Capture the cell that displays the provided text and extract its (X, Y) central coordinate. 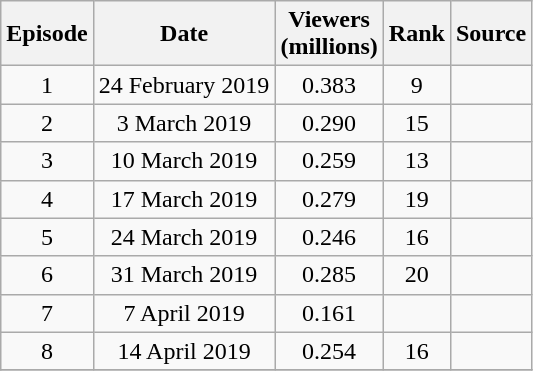
Episode (47, 34)
14 April 2019 (184, 351)
3 (47, 161)
19 (416, 199)
4 (47, 199)
15 (416, 123)
10 March 2019 (184, 161)
2 (47, 123)
7 (47, 313)
Date (184, 34)
17 March 2019 (184, 199)
31 March 2019 (184, 275)
24 February 2019 (184, 85)
Rank (416, 34)
5 (47, 237)
9 (416, 85)
0.279 (329, 199)
0.285 (329, 275)
1 (47, 85)
20 (416, 275)
Viewers(millions) (329, 34)
0.161 (329, 313)
0.254 (329, 351)
24 March 2019 (184, 237)
Source (490, 34)
8 (47, 351)
0.290 (329, 123)
0.259 (329, 161)
3 March 2019 (184, 123)
6 (47, 275)
7 April 2019 (184, 313)
0.383 (329, 85)
0.246 (329, 237)
13 (416, 161)
